Search for the cell housing the specified text and yield its (x, y) center coordinate. 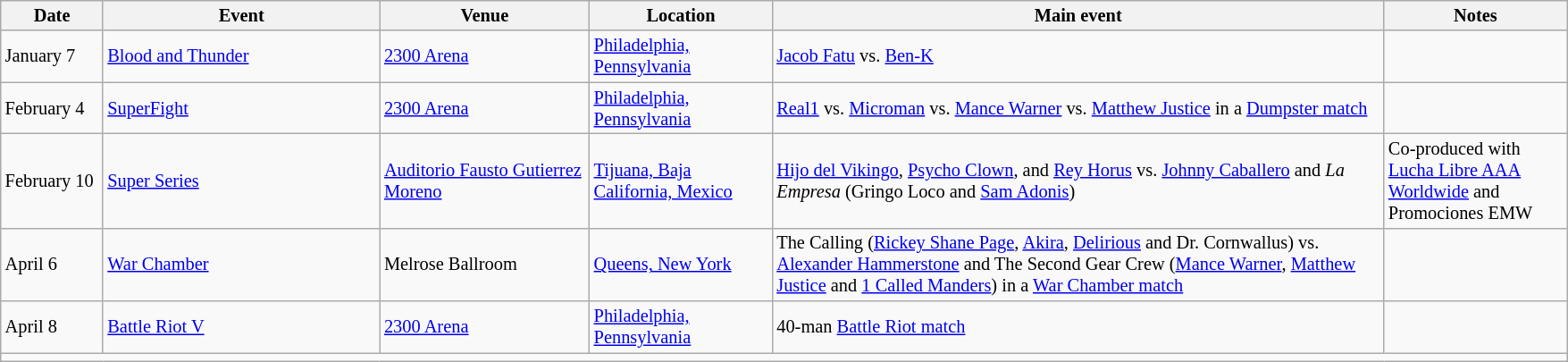
Tijuana, Baja California, Mexico (681, 181)
Hijo del Vikingo, Psycho Clown, and Rey Horus vs. Johnny Caballero and La Empresa (Gringo Loco and Sam Adonis) (1077, 181)
Queens, New York (681, 265)
War Chamber (241, 265)
Melrose Ballroom (484, 265)
Real1 vs. Microman vs. Mance Warner vs. Matthew Justice in a Dumpster match (1077, 108)
April 6 (52, 265)
Notes (1476, 15)
February 10 (52, 181)
40-man Battle Riot match (1077, 327)
February 4 (52, 108)
Date (52, 15)
January 7 (52, 56)
Event (241, 15)
April 8 (52, 327)
Location (681, 15)
Co-produced with Lucha Libre AAA Worldwide and Promociones EMW (1476, 181)
Super Series (241, 181)
Auditorio Fausto Gutierrez Moreno (484, 181)
Battle Riot V (241, 327)
Jacob Fatu vs. Ben-K (1077, 56)
Blood and Thunder (241, 56)
SuperFight (241, 108)
Venue (484, 15)
Main event (1077, 15)
